Return the (X, Y) coordinate for the center point of the cell that contains the specified text.  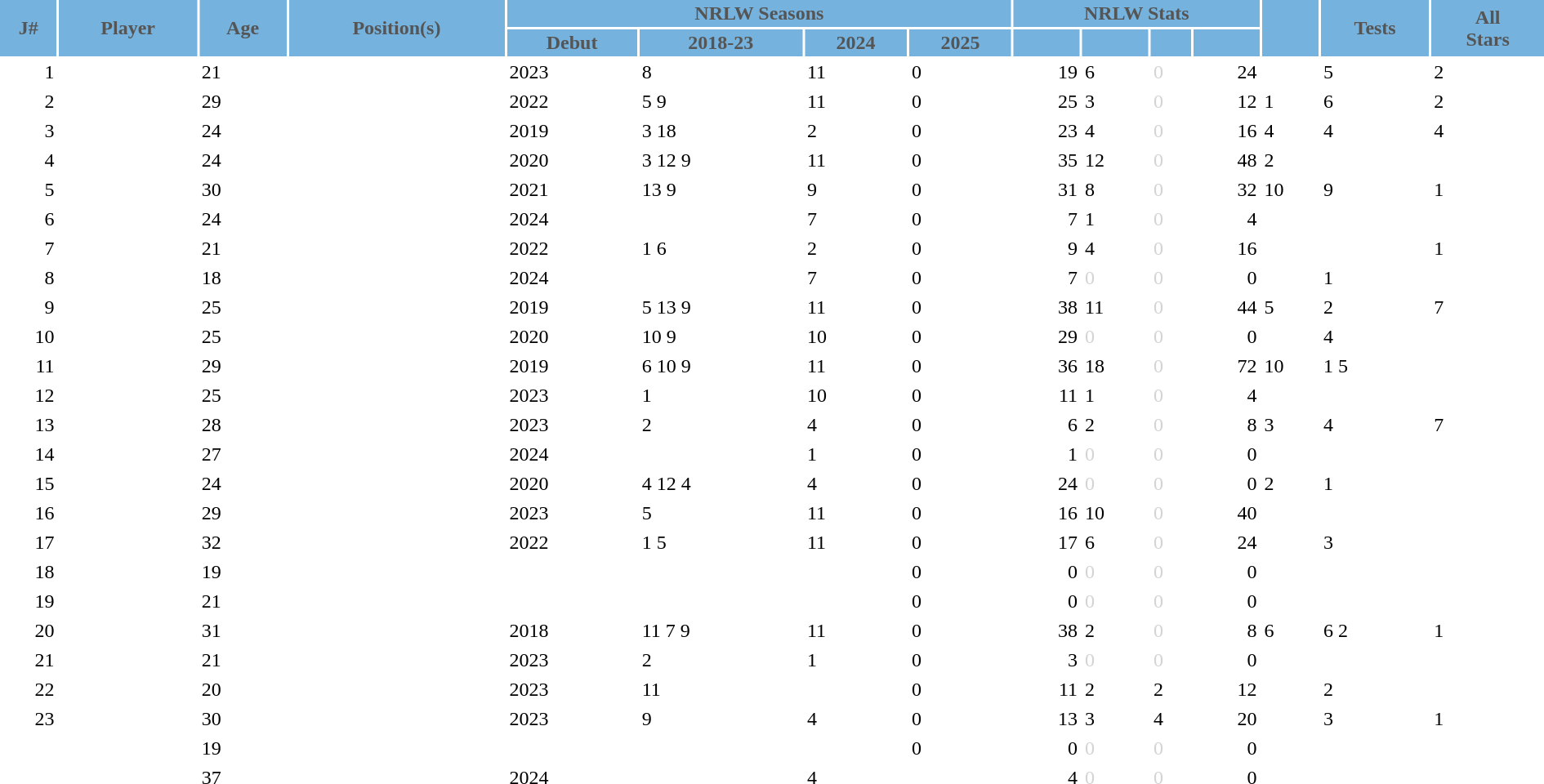
3 12 9 (721, 160)
4 12 4 (721, 483)
10 9 (721, 336)
NRLW Seasons (760, 13)
Debut (572, 42)
2018 (572, 630)
40 (1227, 513)
35 (1047, 160)
2021 (572, 189)
13 9 (721, 189)
36 (1047, 366)
1 6 (721, 248)
48 (1227, 160)
All Stars (1488, 28)
5 13 9 (721, 307)
22 (29, 689)
J# (29, 28)
6 10 9 (721, 366)
Tests (1375, 28)
NRLW Stats (1136, 13)
11 7 9 (721, 630)
5 9 (721, 101)
2025 (961, 42)
28 (243, 425)
44 (1227, 307)
Position(s) (396, 28)
15 (29, 483)
14 (29, 454)
6 2 (1375, 630)
Player (128, 28)
27 (243, 454)
Age (243, 28)
3 18 (721, 131)
72 (1227, 366)
2018-23 (721, 42)
